Provide the (X, Y) coordinate of the cell's center where the given text is located.  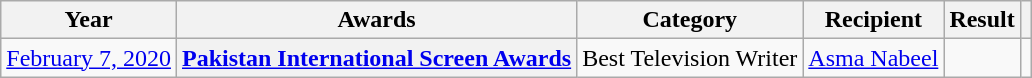
Result (982, 20)
Year (89, 20)
Asma Nabeel (874, 58)
Pakistan International Screen Awards (376, 58)
February 7, 2020 (89, 58)
Best Television Writer (690, 58)
Awards (376, 20)
Category (690, 20)
Recipient (874, 20)
